Search for the cell housing the specified text and yield its [x, y] center coordinate. 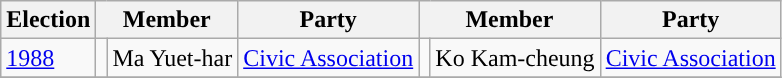
Ma Yuet-har [172, 58]
Ko Kam-cheung [515, 58]
Election [48, 20]
1988 [48, 58]
